Determine the [X, Y] coordinate at the center of the cell enclosing the given text.  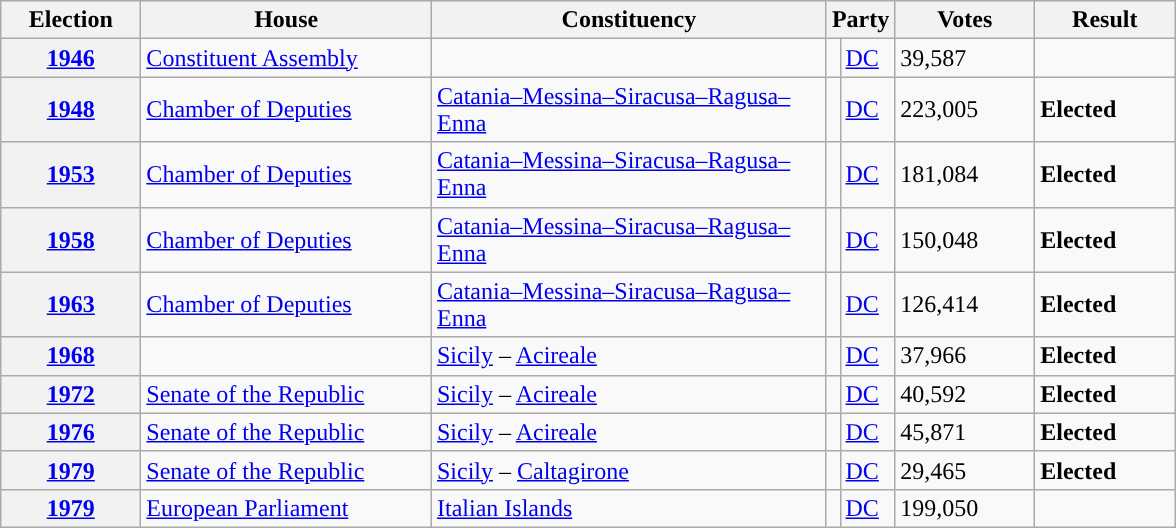
199,050 [965, 508]
40,592 [965, 394]
Constituent Assembly [286, 58]
Sicily – Caltagirone [628, 470]
1963 [71, 304]
Result [1105, 20]
1976 [71, 432]
House [286, 20]
Constituency [628, 20]
45,871 [965, 432]
1968 [71, 356]
150,048 [965, 240]
1953 [71, 174]
Votes [965, 20]
Party [860, 20]
181,084 [965, 174]
Italian Islands [628, 508]
1946 [71, 58]
1958 [71, 240]
223,005 [965, 110]
Election [71, 20]
29,465 [965, 470]
126,414 [965, 304]
37,966 [965, 356]
European Parliament [286, 508]
1948 [71, 110]
1972 [71, 394]
39,587 [965, 58]
